Return the [x, y] coordinate for the center point of the cell that contains the specified text.  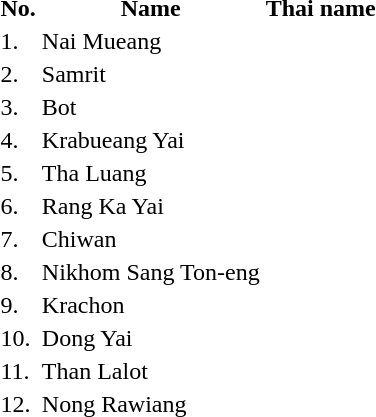
Rang Ka Yai [150, 206]
Bot [150, 107]
Chiwan [150, 239]
Samrit [150, 74]
Nikhom Sang Ton-eng [150, 272]
Than Lalot [150, 371]
Dong Yai [150, 338]
Nai Mueang [150, 41]
Krabueang Yai [150, 140]
Tha Luang [150, 173]
Krachon [150, 305]
